From the cell containing the given text, extract its center point as [X, Y] coordinate. 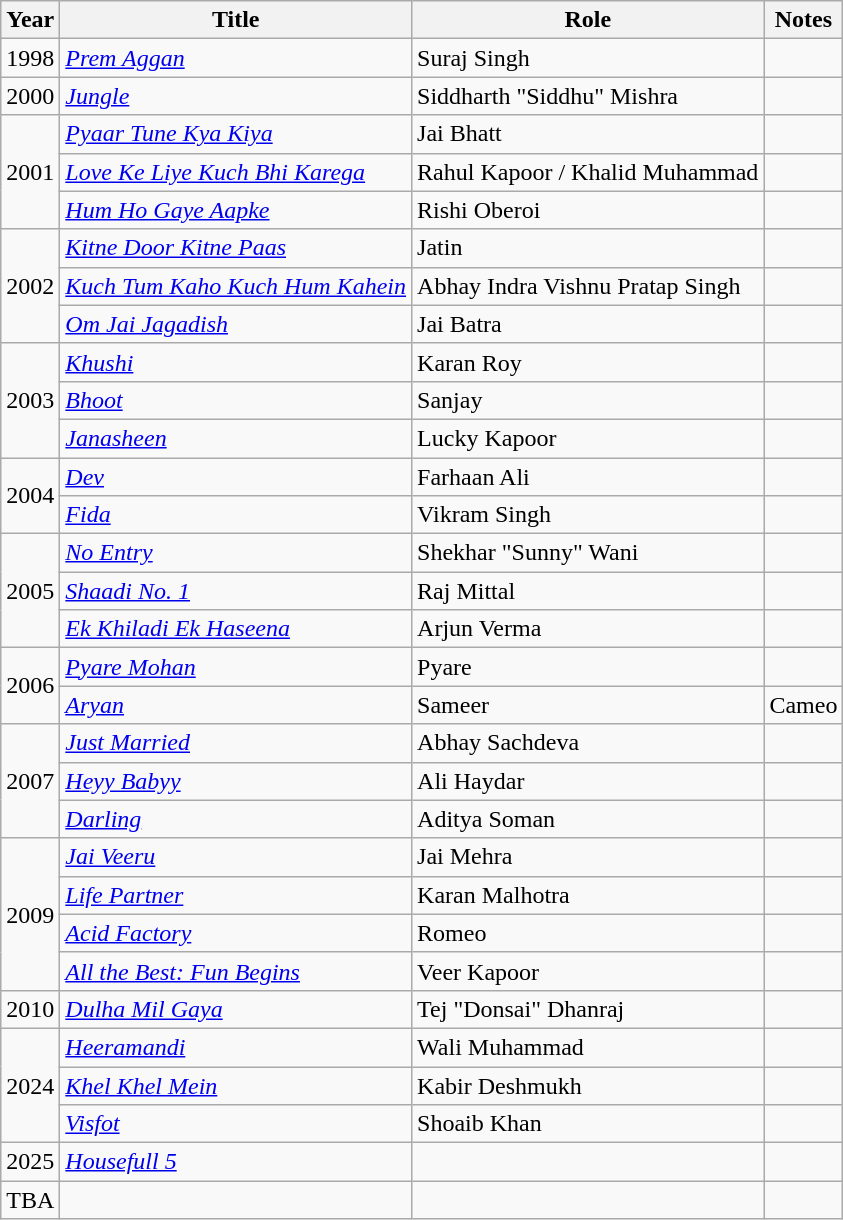
Jungle [236, 96]
Jatin [588, 248]
Raj Mittal [588, 591]
Abhay Indra Vishnu Pratap Singh [588, 286]
Janasheen [236, 438]
Prem Aggan [236, 58]
Karan Malhotra [588, 895]
Housefull 5 [236, 1162]
Karan Roy [588, 362]
2010 [30, 1009]
Rishi Oberoi [588, 210]
2024 [30, 1085]
Kabir Deshmukh [588, 1085]
Role [588, 20]
2000 [30, 96]
Jai Bhatt [588, 134]
Bhoot [236, 400]
Romeo [588, 933]
Darling [236, 819]
Ek Khiladi Ek Haseena [236, 629]
Pyaar Tune Kya Kiya [236, 134]
Aryan [236, 705]
Lucky Kapoor [588, 438]
Aditya Soman [588, 819]
Fida [236, 515]
TBA [30, 1200]
Shaadi No. 1 [236, 591]
Suraj Singh [588, 58]
Ali Haydar [588, 781]
Life Partner [236, 895]
Year [30, 20]
Kitne Door Kitne Paas [236, 248]
2025 [30, 1162]
Arjun Verma [588, 629]
2004 [30, 496]
Rahul Kapoor / Khalid Muhammad [588, 172]
1998 [30, 58]
Just Married [236, 743]
Veer Kapoor [588, 971]
Tej "Donsai" Dhanraj [588, 1009]
2007 [30, 781]
Title [236, 20]
All the Best: Fun Begins [236, 971]
Hum Ho Gaye Aapke [236, 210]
Cameo [804, 705]
Kuch Tum Kaho Kuch Hum Kahein [236, 286]
2001 [30, 172]
Shekhar "Sunny" Wani [588, 553]
Siddharth "Siddhu" Mishra [588, 96]
No Entry [236, 553]
Abhay Sachdeva [588, 743]
Farhaan Ali [588, 477]
Acid Factory [236, 933]
Khushi [236, 362]
Heyy Babyy [236, 781]
Love Ke Liye Kuch Bhi Karega [236, 172]
Khel Khel Mein [236, 1085]
Pyare Mohan [236, 667]
Visfot [236, 1124]
2006 [30, 686]
Pyare [588, 667]
Om Jai Jagadish [236, 324]
Jai Mehra [588, 857]
Heeramandi [236, 1047]
Jai Batra [588, 324]
Dev [236, 477]
Jai Veeru [236, 857]
Vikram Singh [588, 515]
Shoaib Khan [588, 1124]
Dulha Mil Gaya [236, 1009]
Notes [804, 20]
Sanjay [588, 400]
2003 [30, 400]
2009 [30, 914]
Wali Muhammad [588, 1047]
Sameer [588, 705]
2002 [30, 286]
2005 [30, 591]
